Extract the (X, Y) coordinate from the center of the cell holding the provided text.  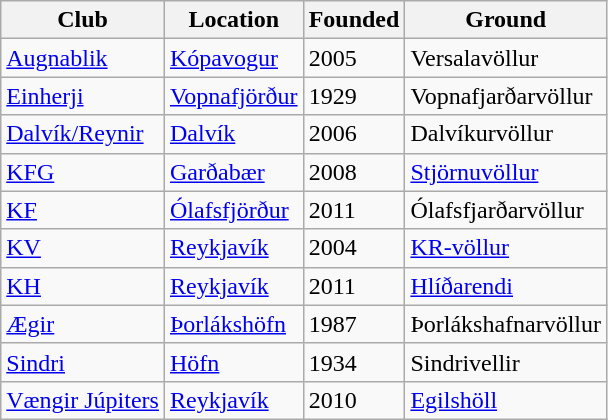
Sindri (83, 362)
1987 (354, 324)
Kópavogur (234, 58)
Egilshöll (506, 400)
1929 (354, 96)
2004 (354, 248)
Höfn (234, 362)
Ólafsfjarðarvöllur (506, 210)
Ólafsfjörður (234, 210)
KR-völlur (506, 248)
Vængir Júpiters (83, 400)
Hlíðarendi (506, 286)
Founded (354, 20)
2006 (354, 134)
Þorlákshöfn (234, 324)
Location (234, 20)
Dalvík/Reynir (83, 134)
Vopnafjarðarvöllur (506, 96)
Ægir (83, 324)
Vopnafjörður (234, 96)
Stjörnuvöllur (506, 172)
KFG (83, 172)
2008 (354, 172)
Augnablik (83, 58)
Þorlákshafnarvöllur (506, 324)
2005 (354, 58)
2010 (354, 400)
1934 (354, 362)
Ground (506, 20)
Dalvíkurvöllur (506, 134)
Dalvík (234, 134)
Einherji (83, 96)
Club (83, 20)
Versalavöllur (506, 58)
KF (83, 210)
KH (83, 286)
KV (83, 248)
Garðabær (234, 172)
Sindrivellir (506, 362)
